Capture the cell that displays the provided text and extract its [X, Y] central coordinate. 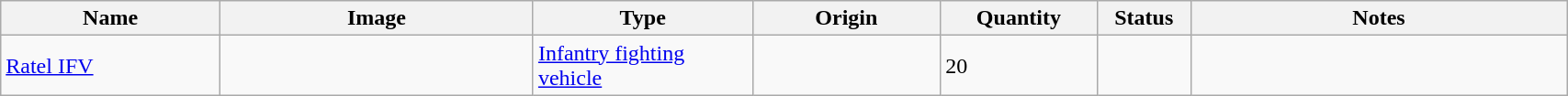
20 [1019, 66]
Name [110, 18]
Image [377, 18]
Notes [1378, 18]
Ratel IFV [110, 66]
Status [1144, 18]
Infantry fighting vehicle [643, 66]
Quantity [1019, 18]
Type [643, 18]
Origin [847, 18]
